Extract the (X, Y) coordinate from the center of the cell holding the provided text.  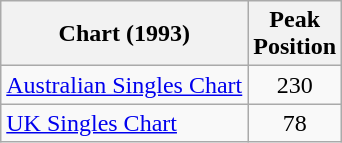
78 (295, 123)
230 (295, 85)
Australian Singles Chart (124, 85)
Chart (1993) (124, 34)
PeakPosition (295, 34)
UK Singles Chart (124, 123)
